Detect which cell encompasses the target text, then output its (x, y) center coordinate. 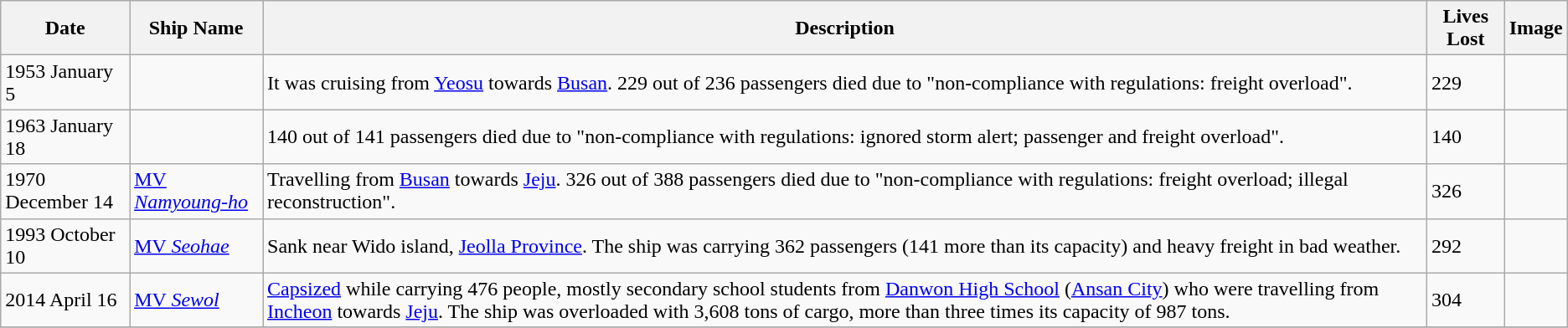
326 (1466, 191)
It was cruising from Yeosu towards Busan. 229 out of 236 passengers died due to "non-compliance with regulations: freight overload". (845, 82)
140 out of 141 passengers died due to "non-compliance with regulations: ignored storm alert; passenger and freight overload". (845, 137)
Ship Name (196, 28)
Sank near Wido island, Jeolla Province. The ship was carrying 362 passengers (141 more than its capacity) and heavy freight in bad weather. (845, 246)
140 (1466, 137)
Image (1536, 28)
MV Seohae (196, 246)
Lives Lost (1466, 28)
1953 January 5 (65, 82)
229 (1466, 82)
MV Namyoung-ho (196, 191)
1963 January 18 (65, 137)
304 (1466, 300)
MV Sewol (196, 300)
Date (65, 28)
292 (1466, 246)
1993 October 10 (65, 246)
Description (845, 28)
1970 December 14 (65, 191)
2014 April 16 (65, 300)
